Scan for the cell matching the given text and deliver its (x, y) coordinate at center. 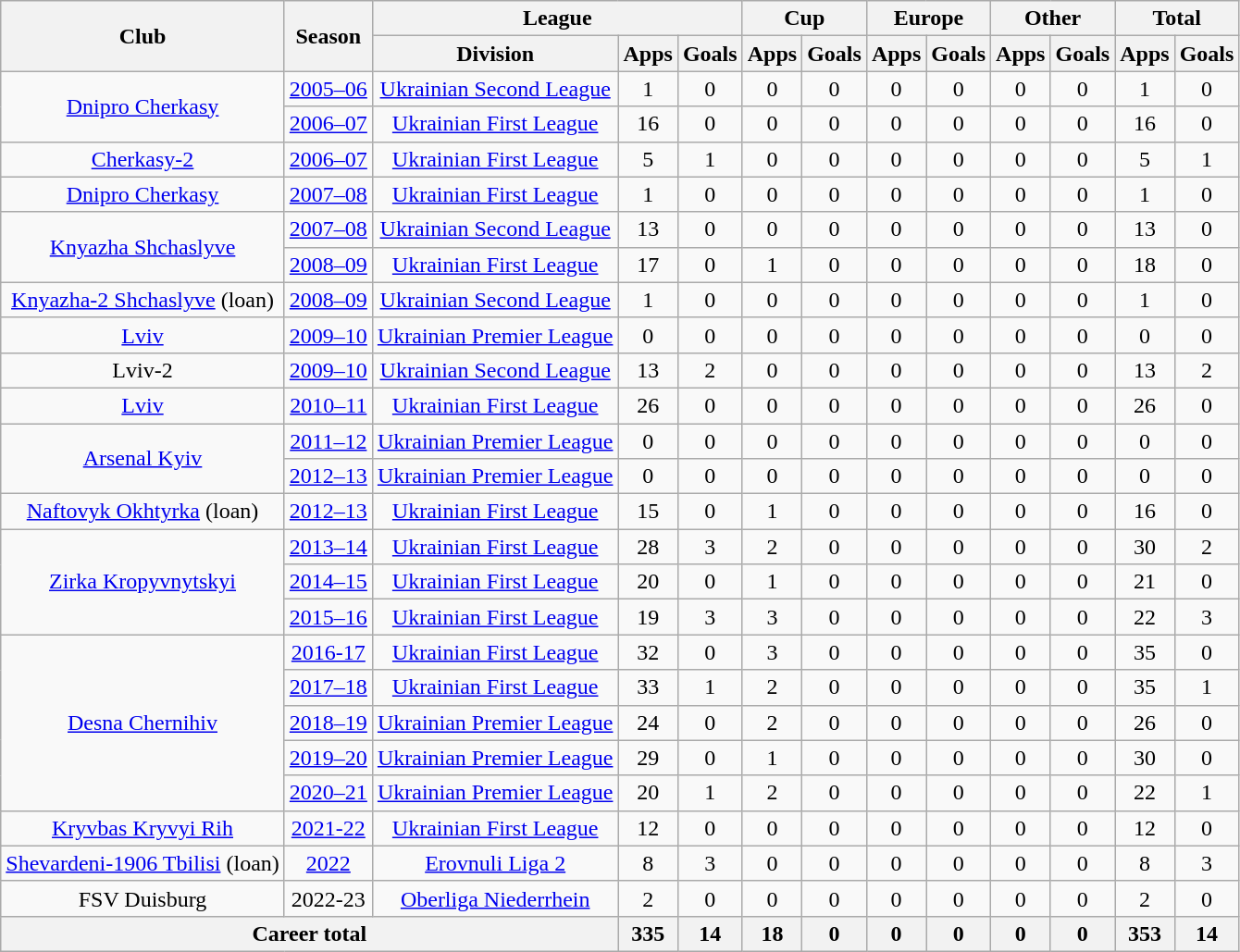
2022 (328, 863)
2017–18 (328, 687)
2018–19 (328, 723)
33 (648, 687)
Cherkasy-2 (143, 159)
2019–20 (328, 758)
Knyazha Shchaslyve (143, 247)
2015–16 (328, 617)
FSV Duisburg (143, 898)
19 (648, 617)
Arsenal Kyiv (143, 459)
Erovnuli Liga 2 (495, 863)
Division (495, 54)
335 (648, 933)
Lviv-2 (143, 370)
Cup (804, 19)
2016-17 (328, 652)
Season (328, 36)
Oberliga Niederrhein (495, 898)
32 (648, 652)
2011–12 (328, 441)
17 (648, 265)
Zirka Kropyvnytskyi (143, 582)
15 (648, 512)
Shevardeni-1906 Tbilisi (loan) (143, 863)
Naftovyk Okhtyrka (loan) (143, 512)
2022-23 (328, 898)
2010–11 (328, 405)
2005–06 (328, 89)
Total (1177, 19)
24 (648, 723)
353 (1145, 933)
Europe (928, 19)
2013–14 (328, 547)
2021-22 (328, 828)
Career total (309, 933)
Desna Chernihiv (143, 723)
Club (143, 36)
29 (648, 758)
Kryvbas Kryvyi Rih (143, 828)
28 (648, 547)
League (557, 19)
21 (1145, 582)
Other (1053, 19)
2020–21 (328, 793)
Knyazha-2 Shchaslyve (loan) (143, 300)
2014–15 (328, 582)
